Capture the cell that displays the provided text and extract its (X, Y) central coordinate. 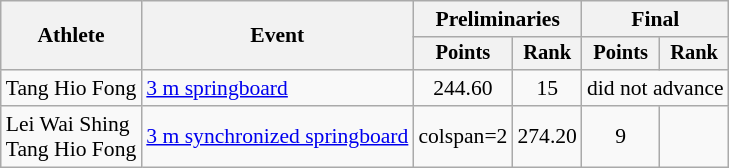
9 (620, 136)
did not advance (656, 88)
15 (546, 88)
3 m springboard (277, 88)
Preliminaries (498, 19)
244.60 (462, 88)
Lei Wai ShingTang Hio Fong (72, 136)
Final (656, 19)
Athlete (72, 36)
Event (277, 36)
Tang Hio Fong (72, 88)
274.20 (546, 136)
3 m synchronized springboard (277, 136)
colspan=2 (462, 136)
